Determine the [x, y] coordinate at the center of the cell enclosing the given text.  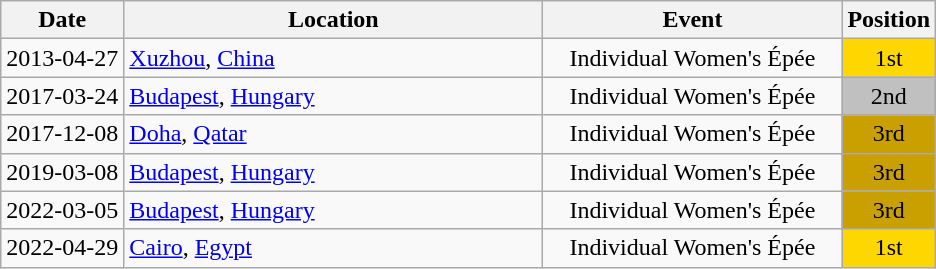
2022-04-29 [62, 248]
2022-03-05 [62, 210]
2013-04-27 [62, 58]
2017-12-08 [62, 134]
Position [889, 20]
Event [692, 20]
Cairo, Egypt [334, 248]
2nd [889, 96]
2017-03-24 [62, 96]
Date [62, 20]
Xuzhou, China [334, 58]
Location [334, 20]
2019-03-08 [62, 172]
Doha, Qatar [334, 134]
